Find where the given text appears and provide that cell's center as (X, Y) coordinate. 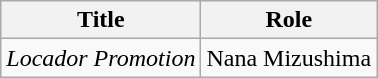
Role (289, 20)
Nana Mizushima (289, 58)
Title (101, 20)
Locador Promotion (101, 58)
